Provide the [x, y] coordinate of the cell's center where the given text is located.  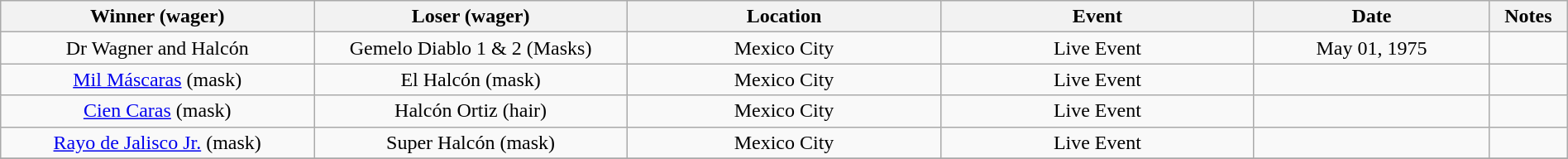
Event [1097, 17]
Location [784, 17]
Date [1371, 17]
Gemelo Diablo 1 & 2 (Masks) [471, 48]
Halcón Ortiz (hair) [471, 111]
El Halcón (mask) [471, 79]
Dr Wagner and Halcón [157, 48]
Cien Caras (mask) [157, 111]
Rayo de Jalisco Jr. (mask) [157, 142]
Notes [1528, 17]
Mil Máscaras (mask) [157, 79]
May 01, 1975 [1371, 48]
Super Halcón (mask) [471, 142]
Loser (wager) [471, 17]
Winner (wager) [157, 17]
